Identify which cell holds the provided text, then report its (X, Y) central coordinate. 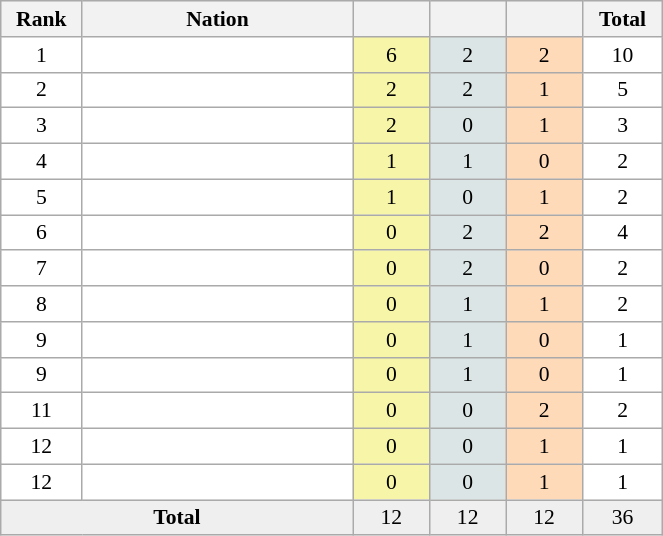
11 (42, 411)
7 (42, 269)
8 (42, 304)
10 (622, 55)
36 (622, 518)
Rank (42, 19)
Nation (218, 19)
